Extract the (X, Y) coordinate from the center of the cell holding the provided text.  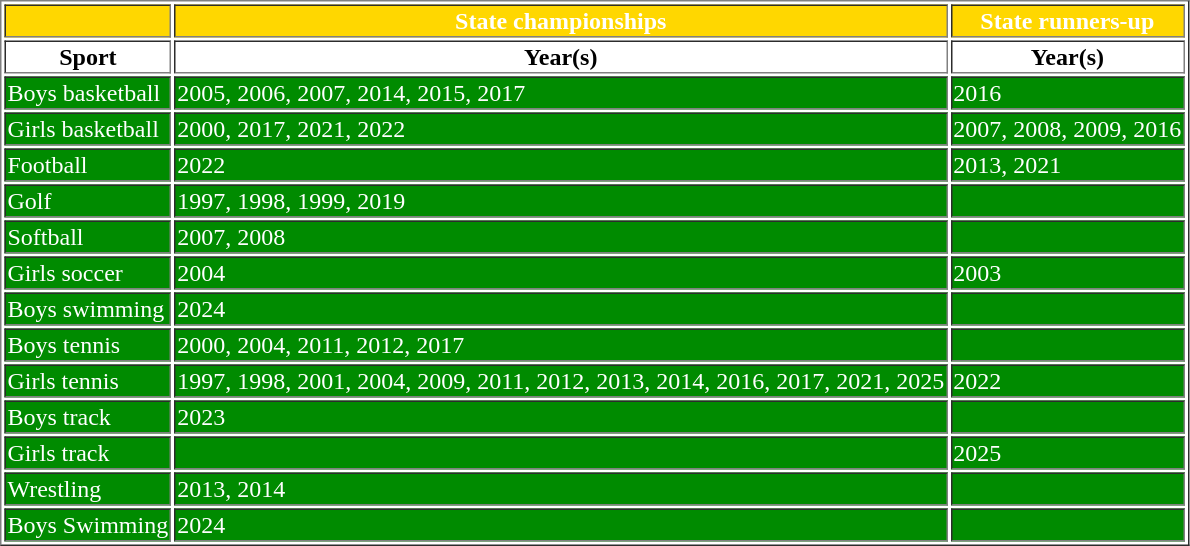
2013, 2014 (560, 488)
State runners-up (1067, 20)
2023 (560, 416)
Girls track (88, 452)
Softball (88, 236)
State championships (560, 20)
2007, 2008 (560, 236)
Girls soccer (88, 272)
2000, 2004, 2011, 2012, 2017 (560, 344)
2000, 2017, 2021, 2022 (560, 128)
2013, 2021 (1067, 164)
Sport (88, 56)
Girls basketball (88, 128)
Girls tennis (88, 380)
2016 (1067, 92)
1997, 1998, 2001, 2004, 2009, 2011, 2012, 2013, 2014, 2016, 2017, 2021, 2025 (560, 380)
Football (88, 164)
Wrestling (88, 488)
Boys tennis (88, 344)
Boys swimming (88, 308)
2004 (560, 272)
Boys track (88, 416)
Boys Swimming (88, 524)
2003 (1067, 272)
2007, 2008, 2009, 2016 (1067, 128)
1997, 1998, 1999, 2019 (560, 200)
2005, 2006, 2007, 2014, 2015, 2017 (560, 92)
2025 (1067, 452)
Boys basketball (88, 92)
Golf (88, 200)
